Determine the [x, y] coordinate at the center of the cell enclosing the given text.  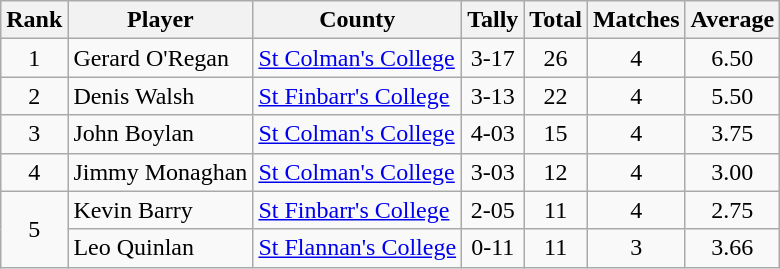
County [358, 20]
15 [556, 134]
22 [556, 96]
4-03 [493, 134]
26 [556, 58]
Total [556, 20]
5.50 [732, 96]
3-03 [493, 172]
2.75 [732, 210]
Gerard O'Regan [160, 58]
2 [34, 96]
6.50 [732, 58]
Jimmy Monaghan [160, 172]
3.00 [732, 172]
Rank [34, 20]
Average [732, 20]
John Boylan [160, 134]
Tally [493, 20]
12 [556, 172]
5 [34, 229]
Player [160, 20]
St Flannan's College [358, 248]
Kevin Barry [160, 210]
1 [34, 58]
Leo Quinlan [160, 248]
3.75 [732, 134]
Denis Walsh [160, 96]
3-13 [493, 96]
2-05 [493, 210]
Matches [636, 20]
3.66 [732, 248]
0-11 [493, 248]
3-17 [493, 58]
